Identify which cell holds the provided text, then report its (X, Y) central coordinate. 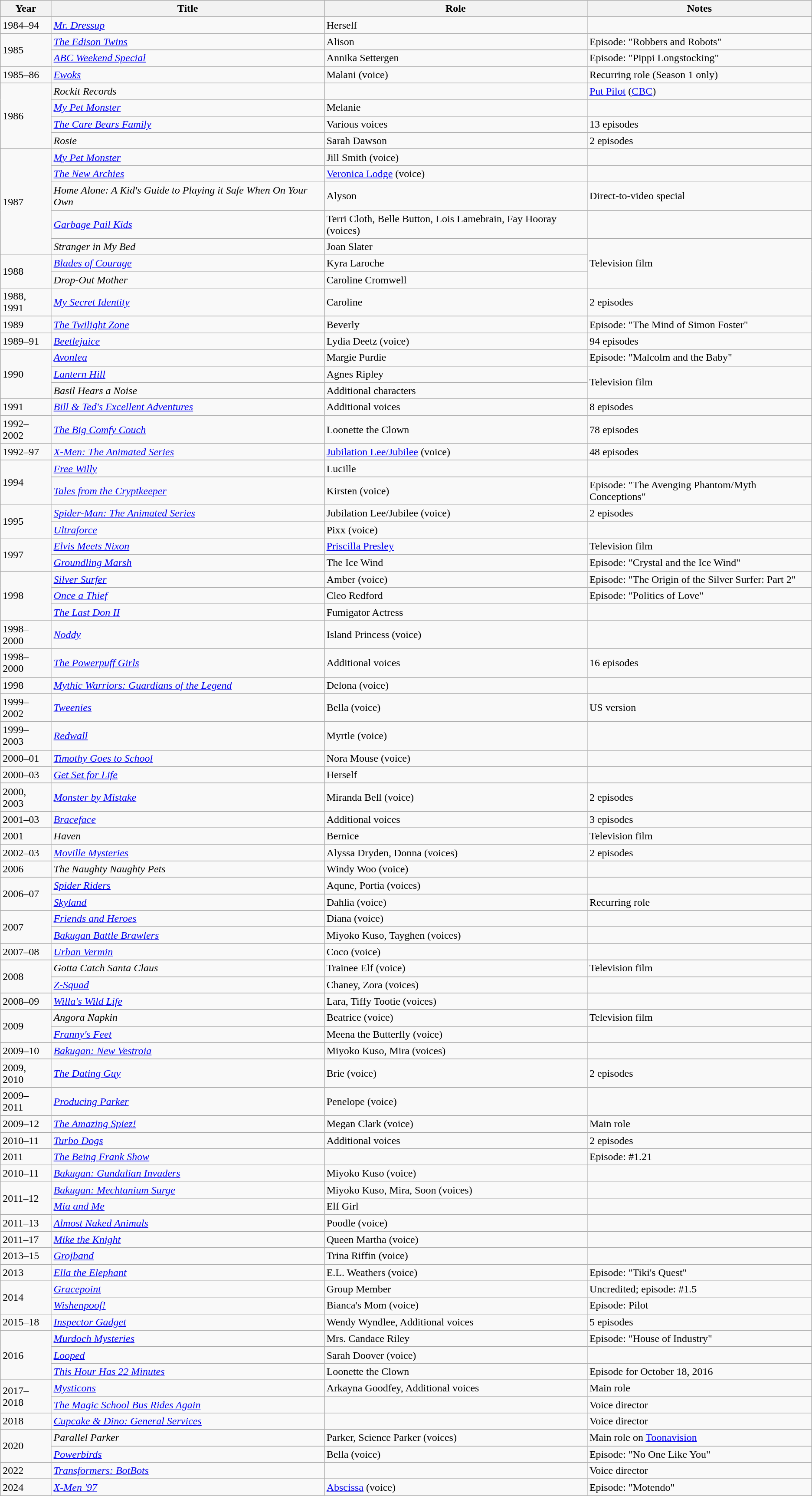
Sarah Dawson (455, 141)
Margie Purdie (455, 358)
Joan Slater (455, 247)
Role (455, 9)
Meena the Butterfly (voice) (455, 1034)
2007 (26, 927)
Episode: "Pippi Longstocking" (699, 58)
Annika Settergen (455, 58)
Main role on Toonavision (699, 1438)
Parker, Science Parker (voices) (455, 1438)
2008–09 (26, 1001)
1997 (26, 555)
My Secret Identity (187, 302)
Angora Napkin (187, 1018)
Inspector Gadget (187, 1322)
Bakugan Battle Brawlers (187, 935)
Veronica Lodge (voice) (455, 174)
2020 (26, 1446)
2000, 2003 (26, 797)
Amber (voice) (455, 579)
Redwall (187, 736)
Beverly (455, 325)
2000–03 (26, 775)
Skyland (187, 902)
Diana (voice) (455, 919)
Caroline Cromwell (455, 280)
2007–08 (26, 952)
1985 (26, 50)
Ewoks (187, 75)
1992–97 (26, 452)
The Big Comfy Couch (187, 430)
Trina Riffin (voice) (455, 1256)
3 episodes (699, 819)
2013 (26, 1272)
2018 (26, 1421)
Episode: "Tiki's Quest" (699, 1272)
Franny's Feet (187, 1034)
2008 (26, 977)
Bakugan: New Vestroia (187, 1051)
Monster by Mistake (187, 797)
2006–07 (26, 894)
Delona (voice) (455, 685)
The Dating Guy (187, 1073)
2011–12 (26, 1198)
Rockit Records (187, 91)
Tales from the Cryptkeeper (187, 490)
2001 (26, 836)
1986 (26, 116)
Gotta Catch Santa Claus (187, 968)
1987 (26, 202)
Miranda Bell (voice) (455, 797)
Recurring role (Season 1 only) (699, 75)
Willa's Wild Life (187, 1001)
Uncredited; episode: #1.5 (699, 1289)
Malani (voice) (455, 75)
Pixx (voice) (455, 530)
Queen Martha (voice) (455, 1240)
Notes (699, 9)
Miyoko Kuso, Tayghen (voices) (455, 935)
Alyssa Dryden, Donna (voices) (455, 853)
1989 (26, 325)
94 episodes (699, 341)
2011 (26, 1157)
Blades of Courage (187, 263)
Episode: #1.21 (699, 1157)
Friends and Heroes (187, 919)
Miyoko Kuso (voice) (455, 1174)
Almost Naked Animals (187, 1223)
Ultraforce (187, 530)
2017–2018 (26, 1396)
8 episodes (699, 407)
The Edison Twins (187, 42)
Powerbirds (187, 1454)
Episode: "The Mind of Simon Foster" (699, 325)
Drop-Out Mother (187, 280)
ABC Weekend Special (187, 58)
Year (26, 9)
Elf Girl (455, 1207)
The Being Frank Show (187, 1157)
2009 (26, 1026)
Lucille (455, 468)
The Amazing Spiez! (187, 1124)
2000–01 (26, 758)
Trainee Elf (voice) (455, 968)
Title (187, 9)
5 episodes (699, 1322)
Get Set for Life (187, 775)
Episode: "House of Industry" (699, 1338)
Direct-to-video special (699, 196)
2009–10 (26, 1051)
Episode: Pilot (699, 1305)
Producing Parker (187, 1101)
Episode: "No One Like You" (699, 1454)
The Ice Wind (455, 563)
Bianca's Mom (voice) (455, 1305)
Recurring role (699, 902)
Episode: "Politics of Love" (699, 596)
Aqune, Portia (voices) (455, 886)
2016 (26, 1355)
Megan Clark (voice) (455, 1124)
1990 (26, 374)
1985–86 (26, 75)
Kirsten (voice) (455, 490)
16 episodes (699, 663)
2015–18 (26, 1322)
2014 (26, 1297)
Myrtle (voice) (455, 736)
Caroline (455, 302)
Penelope (voice) (455, 1101)
Beetlejuice (187, 341)
Episode for October 18, 2016 (699, 1371)
Agnes Ripley (455, 374)
Bernice (455, 836)
1991 (26, 407)
The Last Don II (187, 612)
Put Pilot (CBC) (699, 91)
Mythic Warriors: Guardians of the Legend (187, 685)
Episode: "The Origin of the Silver Surfer: Part 2" (699, 579)
Beatrice (voice) (455, 1018)
Coco (voice) (455, 952)
The New Archies (187, 174)
Island Princess (voice) (455, 635)
Mysticons (187, 1388)
Cleo Redford (455, 596)
Mia and Me (187, 1207)
Moville Mysteries (187, 853)
Mr. Dressup (187, 25)
Melanie (455, 108)
US version (699, 707)
2022 (26, 1471)
48 episodes (699, 452)
Wendy Wyndlee, Additional voices (455, 1322)
2002–03 (26, 853)
Priscilla Presley (455, 546)
1988 (26, 272)
2009–12 (26, 1124)
2011–17 (26, 1240)
X-Men: The Animated Series (187, 452)
1988, 1991 (26, 302)
Bakugan: Mechtanium Surge (187, 1190)
1994 (26, 483)
2011–13 (26, 1223)
Ella the Elephant (187, 1272)
Bill & Ted's Excellent Adventures (187, 407)
Sarah Doover (voice) (455, 1355)
Looped (187, 1355)
2001–03 (26, 819)
Fumigator Actress (455, 612)
Garbage Pail Kids (187, 224)
1989–91 (26, 341)
Additional characters (455, 391)
Braceface (187, 819)
Turbo Dogs (187, 1140)
Murdoch Mysteries (187, 1338)
This Hour Has 22 Minutes (187, 1371)
Z-Squad (187, 985)
Windy Woo (voice) (455, 869)
Tweenies (187, 707)
Rosie (187, 141)
Jill Smith (voice) (455, 157)
Poodle (voice) (455, 1223)
Kyra Laroche (455, 263)
Lydia Deetz (voice) (455, 341)
The Powerpuff Girls (187, 663)
Home Alone: A Kid's Guide to Playing it Safe When On Your Own (187, 196)
1999–2003 (26, 736)
The Care Bears Family (187, 124)
Once a Thief (187, 596)
1984–94 (26, 25)
Silver Surfer (187, 579)
E.L. Weathers (voice) (455, 1272)
Nora Mouse (voice) (455, 758)
Miyoko Kuso, Mira, Soon (voices) (455, 1190)
The Naughty Naughty Pets (187, 869)
Miyoko Kuso, Mira (voices) (455, 1051)
Episode: "Crystal and the Ice Wind" (699, 563)
1995 (26, 521)
Spider-Man: The Animated Series (187, 513)
Lantern Hill (187, 374)
Gracepoint (187, 1289)
13 episodes (699, 124)
Grojband (187, 1256)
The Twilight Zone (187, 325)
Free Willy (187, 468)
78 episodes (699, 430)
1992–2002 (26, 430)
Mrs. Candace Riley (455, 1338)
Haven (187, 836)
Wishenpoof! (187, 1305)
Bakugan: Gundalian Invaders (187, 1174)
Terri Cloth, Belle Button, Lois Lamebrain, Fay Hooray (voices) (455, 224)
The Magic School Bus Rides Again (187, 1405)
Episode: "Motendo" (699, 1487)
Elvis Meets Nixon (187, 546)
Timothy Goes to School (187, 758)
2009–2011 (26, 1101)
Alison (455, 42)
2024 (26, 1487)
Cupcake & Dino: General Services (187, 1421)
2013–15 (26, 1256)
Alyson (455, 196)
Avonlea (187, 358)
Chaney, Zora (voices) (455, 985)
Stranger in My Bed (187, 247)
X-Men '97 (187, 1487)
Abscissa (voice) (455, 1487)
Group Member (455, 1289)
1999–2002 (26, 707)
Noddy (187, 635)
Episode: "Malcolm and the Baby" (699, 358)
Various voices (455, 124)
Groundling Marsh (187, 563)
Parallel Parker (187, 1438)
Arkayna Goodfey, Additional voices (455, 1388)
Episode: "Robbers and Robots" (699, 42)
Lara, Tiffy Tootie (voices) (455, 1001)
Brie (voice) (455, 1073)
Episode: "The Avenging Phantom/Myth Conceptions" (699, 490)
Dahlia (voice) (455, 902)
Basil Hears a Noise (187, 391)
2006 (26, 869)
Transformers: BotBots (187, 1471)
Urban Vermin (187, 952)
Spider Riders (187, 886)
2009, 2010 (26, 1073)
Mike the Knight (187, 1240)
